Pinpoint the cell where the given text exists, returning its [x, y] midpoint coordinate. 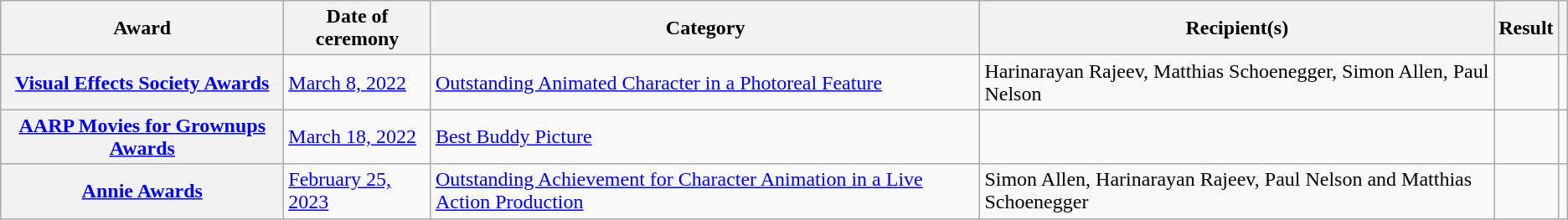
Recipient(s) [1237, 28]
Best Buddy Picture [705, 137]
Outstanding Animated Character in a Photoreal Feature [705, 82]
Harinarayan Rajeev, Matthias Schoenegger, Simon Allen, Paul Nelson [1237, 82]
AARP Movies for Grownups Awards [142, 137]
March 8, 2022 [358, 82]
Category [705, 28]
Award [142, 28]
March 18, 2022 [358, 137]
Date of ceremony [358, 28]
Annie Awards [142, 191]
February 25, 2023 [358, 191]
Simon Allen, Harinarayan Rajeev, Paul Nelson and Matthias Schoenegger [1237, 191]
Outstanding Achievement for Character Animation in a Live Action Production [705, 191]
Visual Effects Society Awards [142, 82]
Result [1526, 28]
